Determine the (x, y) coordinate at the center of the cell enclosing the given text.  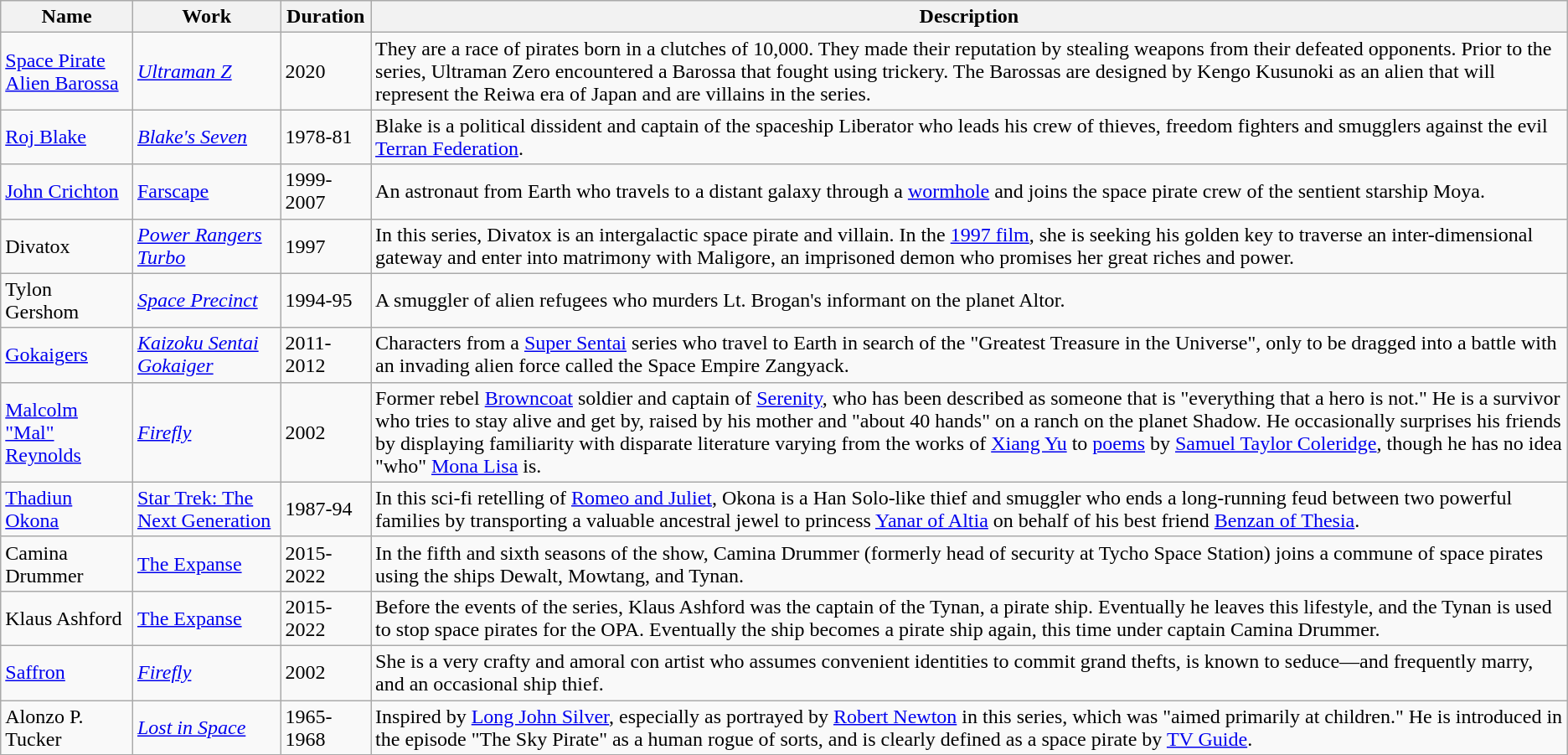
2020 (326, 71)
Kaizoku Sentai Gokaiger (206, 355)
1999-2007 (326, 191)
Power Rangers Turbo (206, 246)
Roj Blake (67, 137)
Lost in Space (206, 727)
Space Pirate Alien Barossa (67, 71)
Description (970, 17)
Camina Drummer (67, 563)
1978-81 (326, 137)
Star Trek: The Next Generation (206, 509)
Alonzo P. Tucker (67, 727)
Ultraman Z (206, 71)
A smuggler of alien refugees who murders Lt. Brogan's informant on the planet Altor. (970, 300)
1994-95 (326, 300)
Saffron (67, 672)
Divatox (67, 246)
Thadiun Okona (67, 509)
Klaus Ashford (67, 618)
2011-2012 (326, 355)
Blake's Seven (206, 137)
Malcolm "Mal" Reynolds (67, 432)
Gokaigers (67, 355)
1965-1968 (326, 727)
Tylon Gershom (67, 300)
Space Precinct (206, 300)
John Crichton (67, 191)
Farscape (206, 191)
1997 (326, 246)
Duration (326, 17)
1987-94 (326, 509)
Name (67, 17)
Work (206, 17)
An astronaut from Earth who travels to a distant galaxy through a wormhole and joins the space pirate crew of the sentient starship Moya. (970, 191)
